Output the [x, y] coordinate of the center of the cell containing the given text.  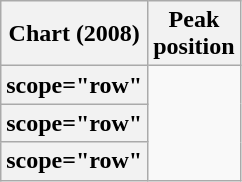
Chart (2008) [74, 34]
Peakposition [194, 34]
